Provide the [x, y] coordinate of the cell's center where the given text is located.  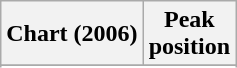
Peakposition [189, 34]
Chart (2006) [72, 34]
